From the cell containing the given text, extract its center point as (X, Y) coordinate. 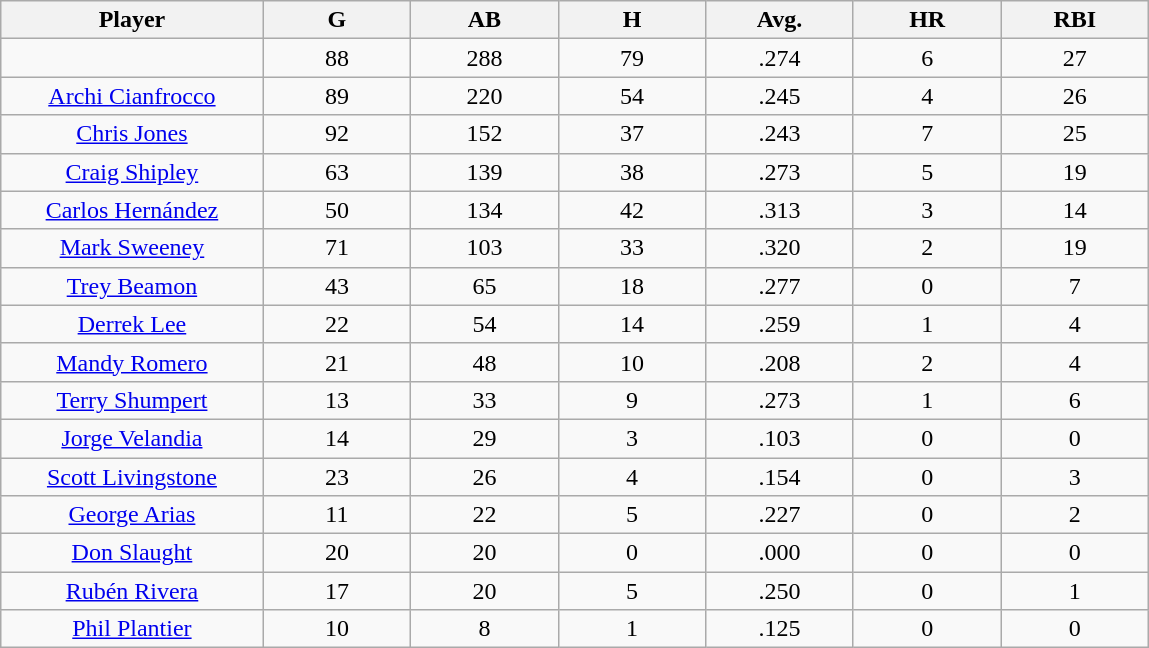
88 (337, 58)
Phil Plantier (132, 629)
Rubén Rivera (132, 591)
103 (485, 248)
.313 (780, 210)
Don Slaught (132, 553)
43 (337, 286)
AB (485, 20)
8 (485, 629)
.250 (780, 591)
Chris Jones (132, 134)
G (337, 20)
65 (485, 286)
Archi Cianfrocco (132, 96)
Jorge Velandia (132, 438)
.227 (780, 515)
11 (337, 515)
George Arias (132, 515)
25 (1075, 134)
288 (485, 58)
29 (485, 438)
13 (337, 400)
89 (337, 96)
HR (927, 20)
Terry Shumpert (132, 400)
.243 (780, 134)
21 (337, 362)
Scott Livingstone (132, 477)
.000 (780, 553)
Trey Beamon (132, 286)
Mark Sweeney (132, 248)
Player (132, 20)
17 (337, 591)
63 (337, 172)
50 (337, 210)
.259 (780, 324)
RBI (1075, 20)
.154 (780, 477)
48 (485, 362)
134 (485, 210)
.103 (780, 438)
.245 (780, 96)
.274 (780, 58)
92 (337, 134)
.125 (780, 629)
38 (632, 172)
152 (485, 134)
Carlos Hernández (132, 210)
71 (337, 248)
Craig Shipley (132, 172)
18 (632, 286)
.320 (780, 248)
.208 (780, 362)
139 (485, 172)
Derrek Lee (132, 324)
37 (632, 134)
42 (632, 210)
220 (485, 96)
27 (1075, 58)
Avg. (780, 20)
H (632, 20)
23 (337, 477)
9 (632, 400)
.277 (780, 286)
79 (632, 58)
Mandy Romero (132, 362)
